Pinpoint the cell where the given text exists, returning its (X, Y) midpoint coordinate. 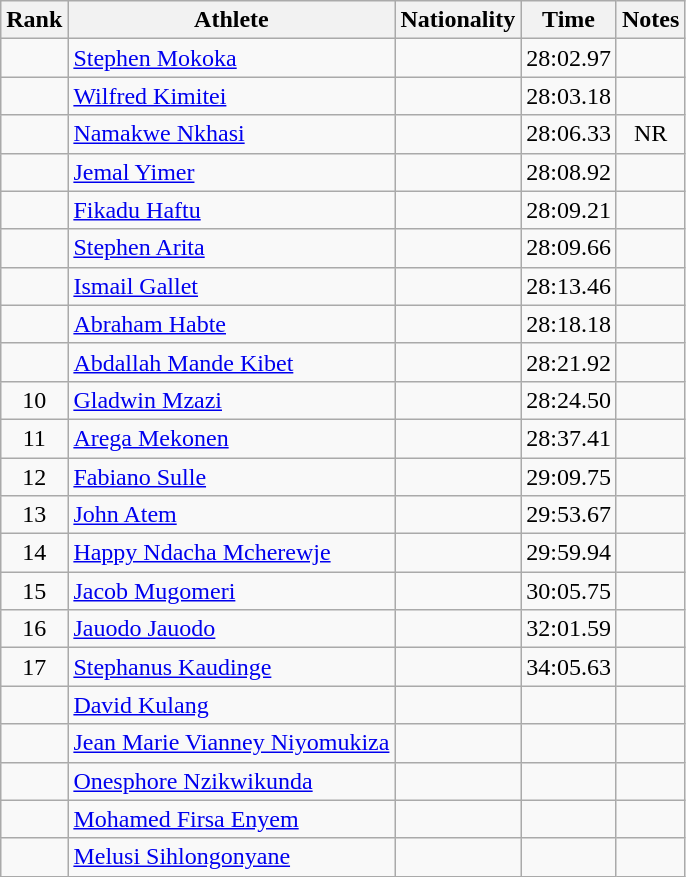
Wilfred Kimitei (232, 96)
Jean Marie Vianney Niyomukiza (232, 743)
14 (34, 553)
28:24.50 (569, 400)
Jacob Mugomeri (232, 591)
28:03.18 (569, 96)
Onesphore Nzikwikunda (232, 781)
16 (34, 629)
11 (34, 438)
Happy Ndacha Mcherewje (232, 553)
30:05.75 (569, 591)
Jauodo Jauodo (232, 629)
10 (34, 400)
28:06.33 (569, 134)
Ismail Gallet (232, 286)
Namakwe Nkhasi (232, 134)
28:13.46 (569, 286)
34:05.63 (569, 667)
29:53.67 (569, 515)
12 (34, 477)
Stephen Arita (232, 248)
17 (34, 667)
Abraham Habte (232, 324)
28:21.92 (569, 362)
Time (569, 20)
Stephanus Kaudinge (232, 667)
Arega Mekonen (232, 438)
Gladwin Mzazi (232, 400)
John Atem (232, 515)
Abdallah Mande Kibet (232, 362)
28:18.18 (569, 324)
Stephen Mokoka (232, 58)
Jemal Yimer (232, 172)
Mohamed Firsa Enyem (232, 819)
Notes (650, 20)
28:09.66 (569, 248)
Rank (34, 20)
Nationality (458, 20)
13 (34, 515)
Melusi Sihlongonyane (232, 857)
Fikadu Haftu (232, 210)
15 (34, 591)
David Kulang (232, 705)
Athlete (232, 20)
32:01.59 (569, 629)
29:09.75 (569, 477)
Fabiano Sulle (232, 477)
29:59.94 (569, 553)
28:08.92 (569, 172)
NR (650, 134)
28:09.21 (569, 210)
28:37.41 (569, 438)
28:02.97 (569, 58)
